Return (X, Y) of the center of cell containing provided text 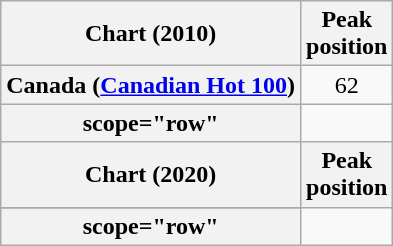
62 (347, 85)
Canada (Canadian Hot 100) (151, 85)
Chart (2010) (151, 34)
Chart (2020) (151, 174)
